Find where the given text appears and provide that cell's center as (X, Y) coordinate. 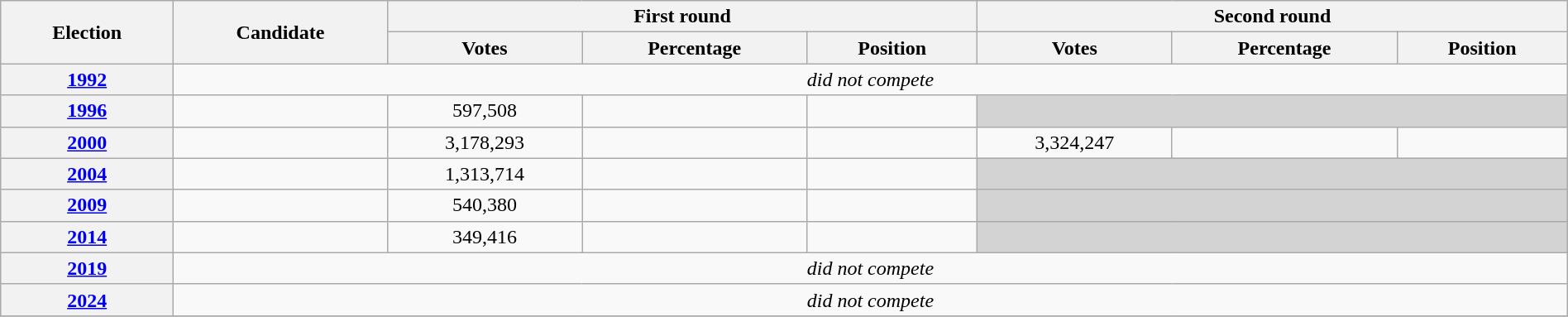
2024 (88, 300)
2019 (88, 268)
1992 (88, 79)
597,508 (485, 111)
1,313,714 (485, 174)
Candidate (281, 32)
2000 (88, 142)
540,380 (485, 205)
Election (88, 32)
3,178,293 (485, 142)
3,324,247 (1075, 142)
2004 (88, 174)
1996 (88, 111)
2009 (88, 205)
349,416 (485, 237)
Second round (1273, 17)
First round (681, 17)
2014 (88, 237)
